Identify which cell holds the provided text, then report its (x, y) central coordinate. 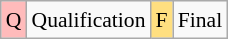
Final (200, 20)
F (162, 20)
Qualification (89, 20)
Q (14, 20)
